Locate the cell with the specified text and output its (x, y) center coordinate. 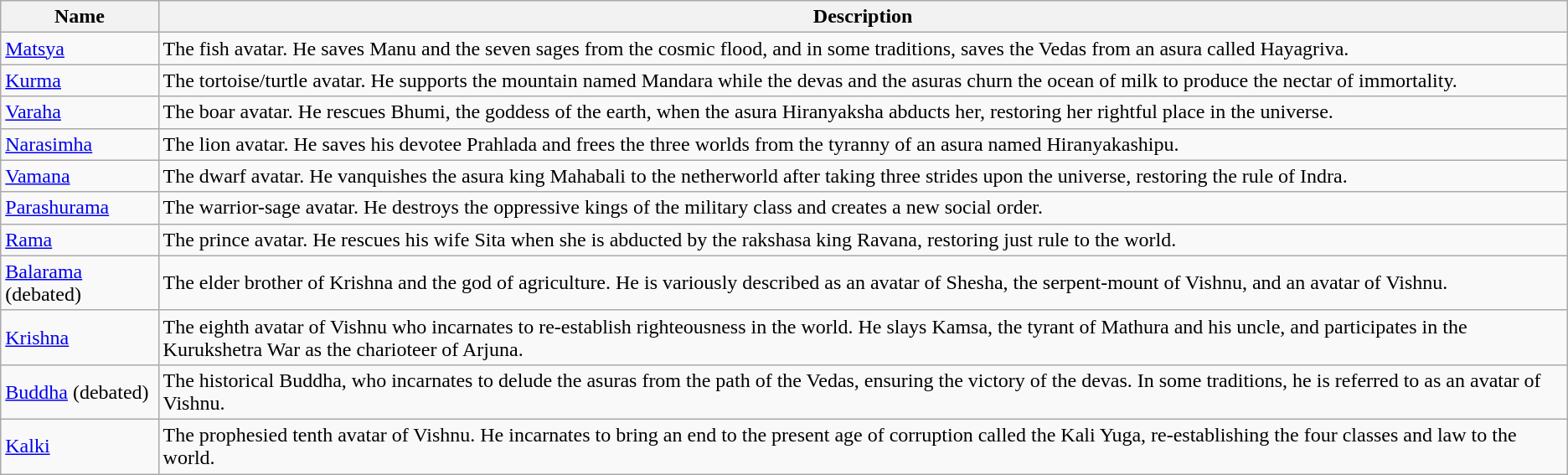
Narasimha (80, 144)
The boar avatar. He rescues Bhumi, the goddess of the earth, when the asura Hiranyaksha abducts her, restoring her rightful place in the universe. (863, 112)
Matsya (80, 49)
Parashurama (80, 208)
The lion avatar. He saves his devotee Prahlada and frees the three worlds from the tyranny of an asura named Hiranyakashipu. (863, 144)
The fish avatar. He saves Manu and the seven sages from the cosmic flood, and in some traditions, saves the Vedas from an asura called Hayagriva. (863, 49)
Kurma (80, 80)
Krishna (80, 337)
Description (863, 17)
Kalki (80, 446)
The dwarf avatar. He vanquishes the asura king Mahabali to the netherworld after taking three strides upon the universe, restoring the rule of Indra. (863, 176)
Rama (80, 240)
Balarama (debated) (80, 283)
Varaha (80, 112)
Buddha (debated) (80, 392)
Name (80, 17)
The prince avatar. He rescues his wife Sita when she is abducted by the rakshasa king Ravana, restoring just rule to the world. (863, 240)
Vamana (80, 176)
The warrior-sage avatar. He destroys the oppressive kings of the military class and creates a new social order. (863, 208)
